From the cell containing the given text, extract its center point as [x, y] coordinate. 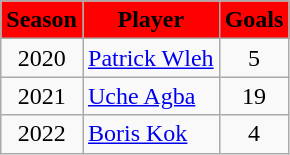
Patrick Wleh [150, 58]
Boris Kok [150, 134]
2022 [42, 134]
Season [42, 20]
2021 [42, 96]
Goals [254, 20]
19 [254, 96]
Uche Agba [150, 96]
2020 [42, 58]
5 [254, 58]
Player [150, 20]
4 [254, 134]
